Return the [X, Y] coordinate for the center point of the cell that contains the specified text.  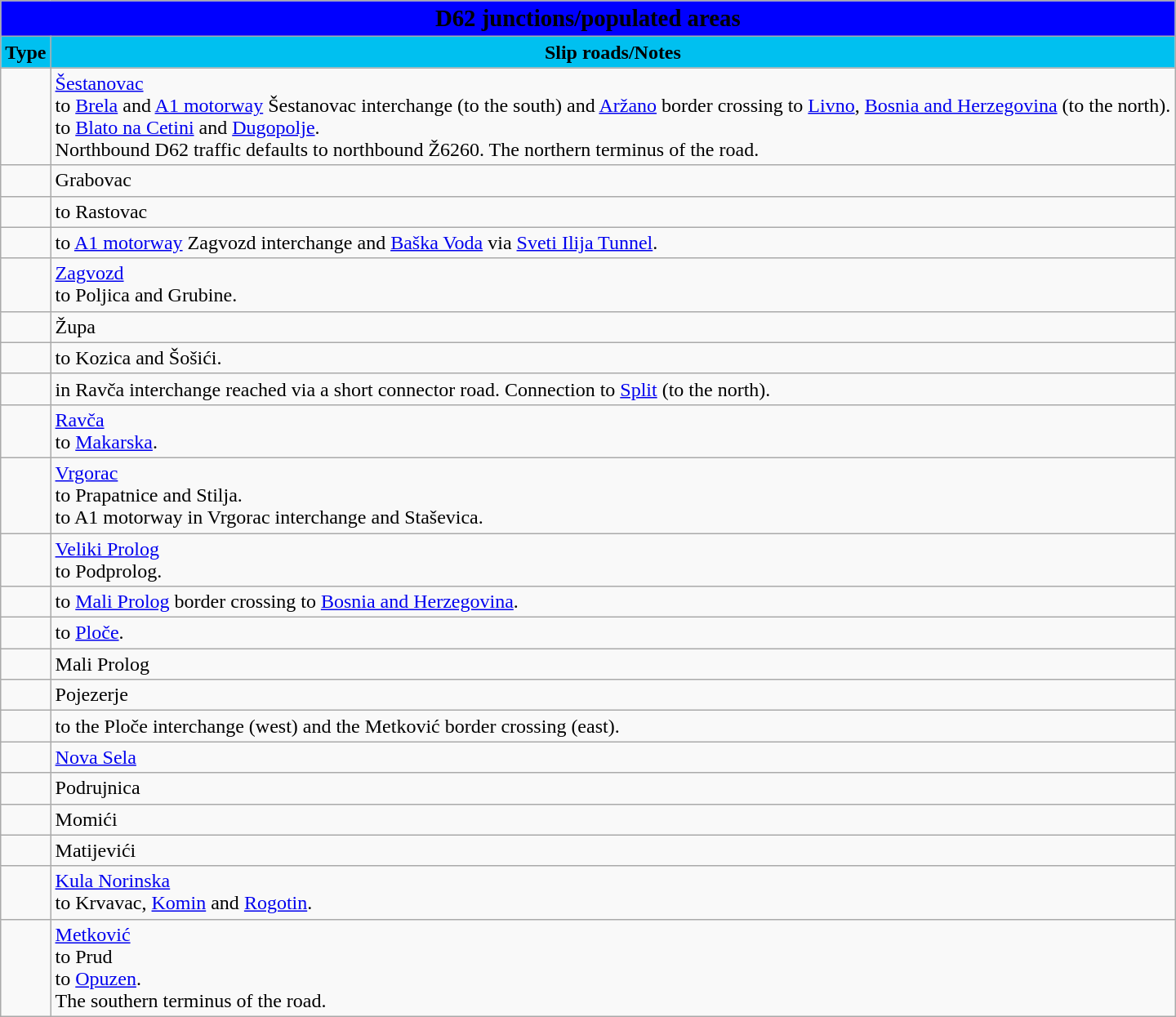
to Kozica and Šošići. [612, 358]
to Mali Prolog border crossing to Bosnia and Herzegovina. [612, 602]
to A1 motorway Zagvozd interchange and Baška Voda via Sveti Ilija Tunnel. [612, 243]
to Ploče. [612, 633]
Type [26, 52]
Župa [612, 327]
to the Ploče interchange (west) and the Metković border crossing (east). [612, 726]
Kula Norinska to Krvavac, Komin and Rogotin. [612, 892]
to Rastovac [612, 212]
Metković to Prud to Opuzen.The southern terminus of the road. [612, 967]
Grabovac [612, 181]
Matijevići [612, 850]
Mali Prolog [612, 664]
in Ravča interchange reached via a short connector road. Connection to Split (to the north). [612, 389]
Slip roads/Notes [612, 52]
Podrujnica [612, 788]
Pojezerje [612, 695]
Zagvozd to Poljica and Grubine. [612, 284]
Veliki Prolog to Podprolog. [612, 559]
D62 junctions/populated areas [588, 19]
Ravča to Makarska. [612, 431]
Momići [612, 819]
Vrgorac to Prapatnice and Stilja. to A1 motorway in Vrgorac interchange and Staševica. [612, 495]
Nova Sela [612, 757]
